Scan for the cell matching the given text and deliver its [x, y] coordinate at center. 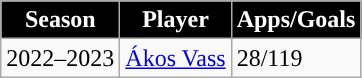
Player [176, 20]
Apps/Goals [296, 20]
2022–2023 [60, 58]
Season [60, 20]
Ákos Vass [176, 58]
28/119 [296, 58]
